Search for the cell housing the specified text and yield its (X, Y) center coordinate. 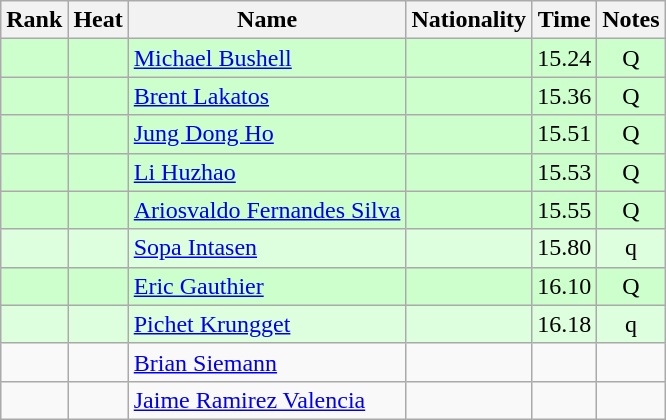
15.55 (564, 210)
Time (564, 20)
Brent Lakatos (267, 96)
15.53 (564, 172)
Michael Bushell (267, 58)
Name (267, 20)
15.36 (564, 96)
Li Huzhao (267, 172)
Nationality (469, 20)
Sopa Intasen (267, 248)
16.10 (564, 286)
Ariosvaldo Fernandes Silva (267, 210)
Pichet Krungget (267, 324)
Eric Gauthier (267, 286)
16.18 (564, 324)
Notes (631, 20)
Jung Dong Ho (267, 134)
15.51 (564, 134)
15.24 (564, 58)
15.80 (564, 248)
Brian Siemann (267, 362)
Rank (34, 20)
Jaime Ramirez Valencia (267, 400)
Heat (98, 20)
